Return the [X, Y] coordinate for the center point of the cell that contains the specified text.  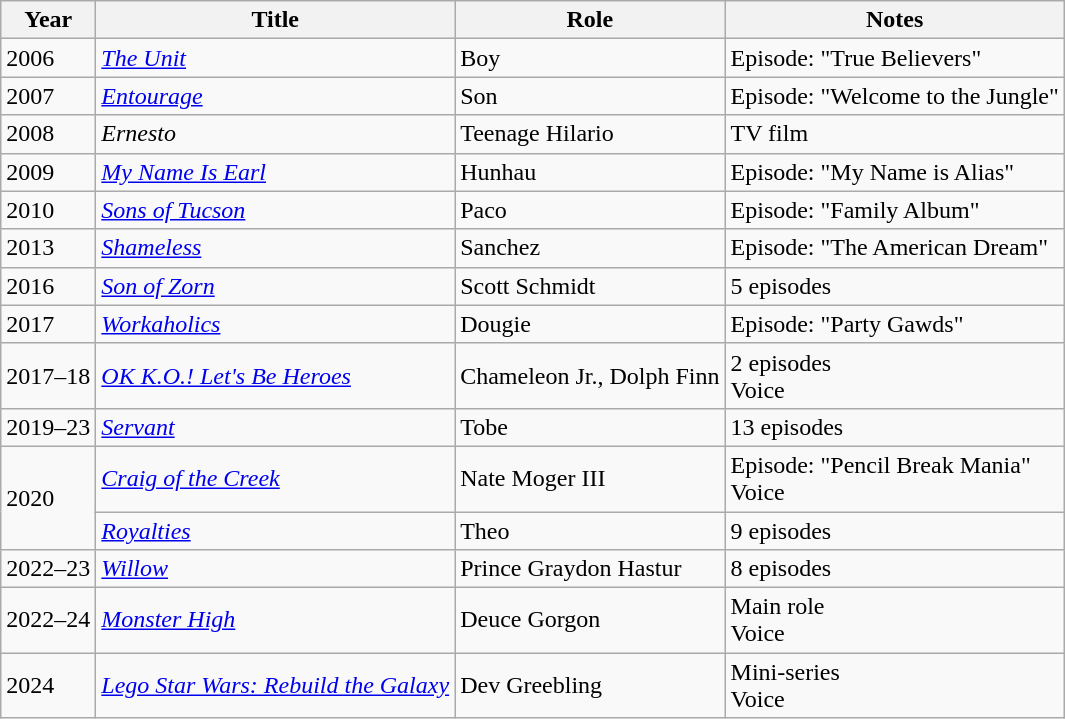
2020 [48, 498]
My Name Is Earl [276, 172]
Dev Greebling [590, 686]
Shameless [276, 248]
Servant [276, 427]
2022–23 [48, 569]
Craig of the Creek [276, 478]
Ernesto [276, 134]
Episode: "Party Gawds" [894, 324]
2010 [48, 210]
Sanchez [590, 248]
Paco [590, 210]
OK K.O.! Let's Be Heroes [276, 376]
Workaholics [276, 324]
Willow [276, 569]
13 episodes [894, 427]
Main roleVoice [894, 620]
2 episodesVoice [894, 376]
Year [48, 20]
Theo [590, 531]
Episode: "Welcome to the Jungle" [894, 96]
2013 [48, 248]
Scott Schmidt [590, 286]
2007 [48, 96]
Episode: "The American Dream" [894, 248]
8 episodes [894, 569]
Prince Graydon Hastur [590, 569]
Notes [894, 20]
2022–24 [48, 620]
Role [590, 20]
5 episodes [894, 286]
Dougie [590, 324]
Tobe [590, 427]
TV film [894, 134]
2008 [48, 134]
Son [590, 96]
2017 [48, 324]
2017–18 [48, 376]
Sons of Tucson [276, 210]
2024 [48, 686]
2009 [48, 172]
2016 [48, 286]
Deuce Gorgon [590, 620]
9 episodes [894, 531]
Royalties [276, 531]
Teenage Hilario [590, 134]
2006 [48, 58]
Episode: "Family Album" [894, 210]
Entourage [276, 96]
Episode: "True Believers" [894, 58]
Nate Moger III [590, 478]
Lego Star Wars: Rebuild the Galaxy [276, 686]
Monster High [276, 620]
Mini-seriesVoice [894, 686]
Episode: "My Name is Alias" [894, 172]
Hunhau [590, 172]
The Unit [276, 58]
2019–23 [48, 427]
Son of Zorn [276, 286]
Boy [590, 58]
Episode: "Pencil Break Mania"Voice [894, 478]
Title [276, 20]
Chameleon Jr., Dolph Finn [590, 376]
